Locate the cell with the specified text and output its [X, Y] center coordinate. 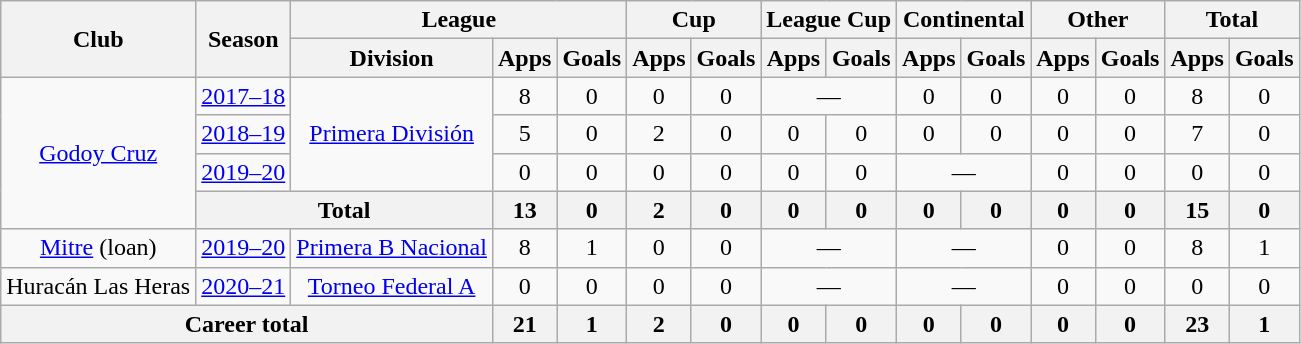
Godoy Cruz [98, 153]
5 [524, 134]
Season [244, 39]
2017–18 [244, 96]
Club [98, 39]
League Cup [829, 20]
Division [392, 58]
7 [1197, 134]
2018–19 [244, 134]
21 [524, 324]
23 [1197, 324]
Mitre (loan) [98, 248]
13 [524, 210]
Cup [694, 20]
League [459, 20]
Other [1098, 20]
2020–21 [244, 286]
Continental [964, 20]
Primera B Nacional [392, 248]
15 [1197, 210]
Torneo Federal A [392, 286]
Primera División [392, 134]
Career total [247, 324]
Huracán Las Heras [98, 286]
